Provide the [x, y] coordinate of the cell's center where the given text is located.  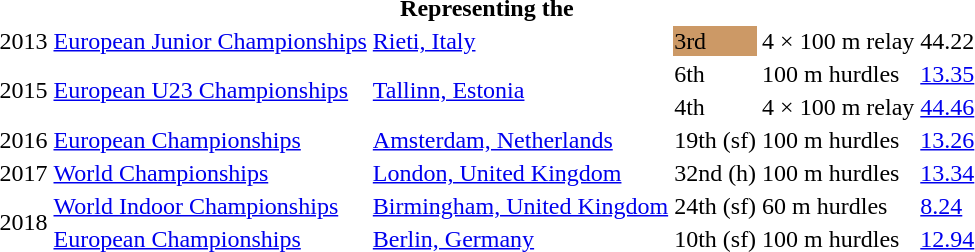
6th [716, 74]
European Championships [210, 140]
3rd [716, 41]
19th (sf) [716, 140]
Rieti, Italy [520, 41]
World Indoor Championships [210, 206]
4th [716, 107]
32nd (h) [716, 173]
London, United Kingdom [520, 173]
24th (sf) [716, 206]
Amsterdam, Netherlands [520, 140]
European Junior Championships [210, 41]
World Championships [210, 173]
Tallinn, Estonia [520, 90]
European U23 Championships [210, 90]
Birmingham, United Kingdom [520, 206]
60 m hurdles [838, 206]
